Determine the [x, y] coordinate at the center of the cell enclosing the given text.  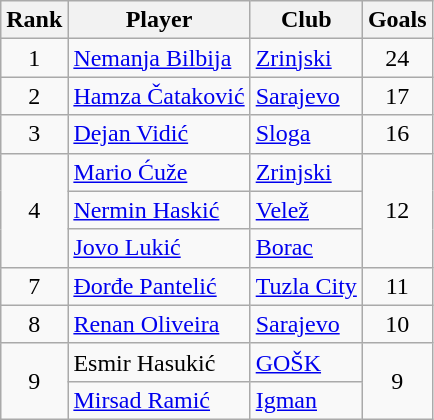
1 [34, 58]
Mario Ćuže [159, 172]
Jovo Lukić [159, 248]
Nemanja Bilbija [159, 58]
Dejan Vidić [159, 134]
Hamza Čataković [159, 96]
Goals [397, 20]
Borac [306, 248]
10 [397, 324]
3 [34, 134]
Sloga [306, 134]
7 [34, 286]
8 [34, 324]
Nermin Haskić [159, 210]
Velež [306, 210]
12 [397, 210]
2 [34, 96]
Esmir Hasukić [159, 362]
Igman [306, 400]
11 [397, 286]
GOŠK [306, 362]
24 [397, 58]
Đorđe Pantelić [159, 286]
17 [397, 96]
Player [159, 20]
Rank [34, 20]
16 [397, 134]
Club [306, 20]
4 [34, 210]
Tuzla City [306, 286]
Mirsad Ramić [159, 400]
Renan Oliveira [159, 324]
